Output the [X, Y] coordinate of the center of the cell containing the given text.  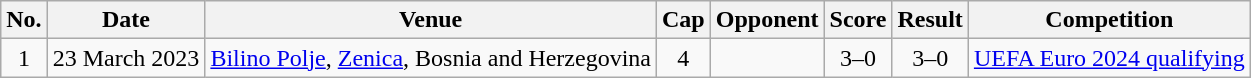
Result [930, 20]
Cap [684, 20]
Venue [431, 20]
No. [24, 20]
4 [684, 58]
Score [858, 20]
Date [126, 20]
UEFA Euro 2024 qualifying [1109, 58]
Bilino Polje, Zenica, Bosnia and Herzegovina [431, 58]
Opponent [767, 20]
Competition [1109, 20]
23 March 2023 [126, 58]
1 [24, 58]
